Find where the given text appears and provide that cell's center as [X, Y] coordinate. 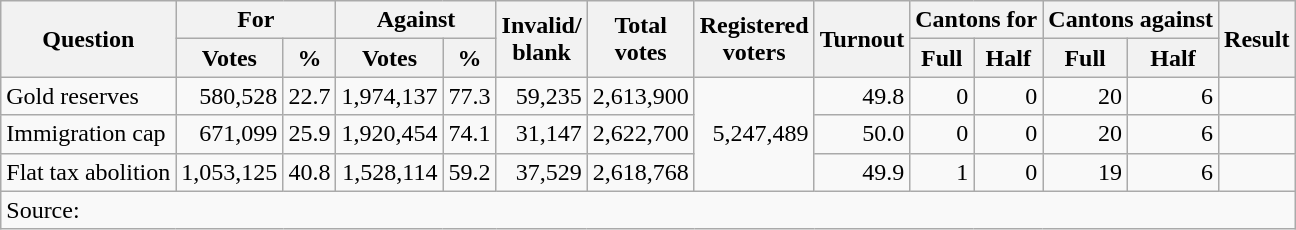
Against [416, 20]
77.3 [470, 96]
1,053,125 [230, 172]
Invalid/blank [542, 39]
For [256, 20]
Source: [648, 210]
22.7 [310, 96]
5,247,489 [754, 134]
580,528 [230, 96]
37,529 [542, 172]
31,147 [542, 134]
25.9 [310, 134]
2,613,900 [640, 96]
74.1 [470, 134]
Totalvotes [640, 39]
1,974,137 [390, 96]
2,618,768 [640, 172]
Immigration cap [88, 134]
1,528,114 [390, 172]
Registeredvoters [754, 39]
59,235 [542, 96]
Cantons for [976, 20]
Flat tax abolition [88, 172]
49.9 [862, 172]
2,622,700 [640, 134]
Turnout [862, 39]
50.0 [862, 134]
19 [1086, 172]
1 [942, 172]
40.8 [310, 172]
Gold reserves [88, 96]
Question [88, 39]
Cantons against [1131, 20]
Result [1257, 39]
1,920,454 [390, 134]
671,099 [230, 134]
59.2 [470, 172]
49.8 [862, 96]
